Return [X, Y] of the center of cell containing provided text 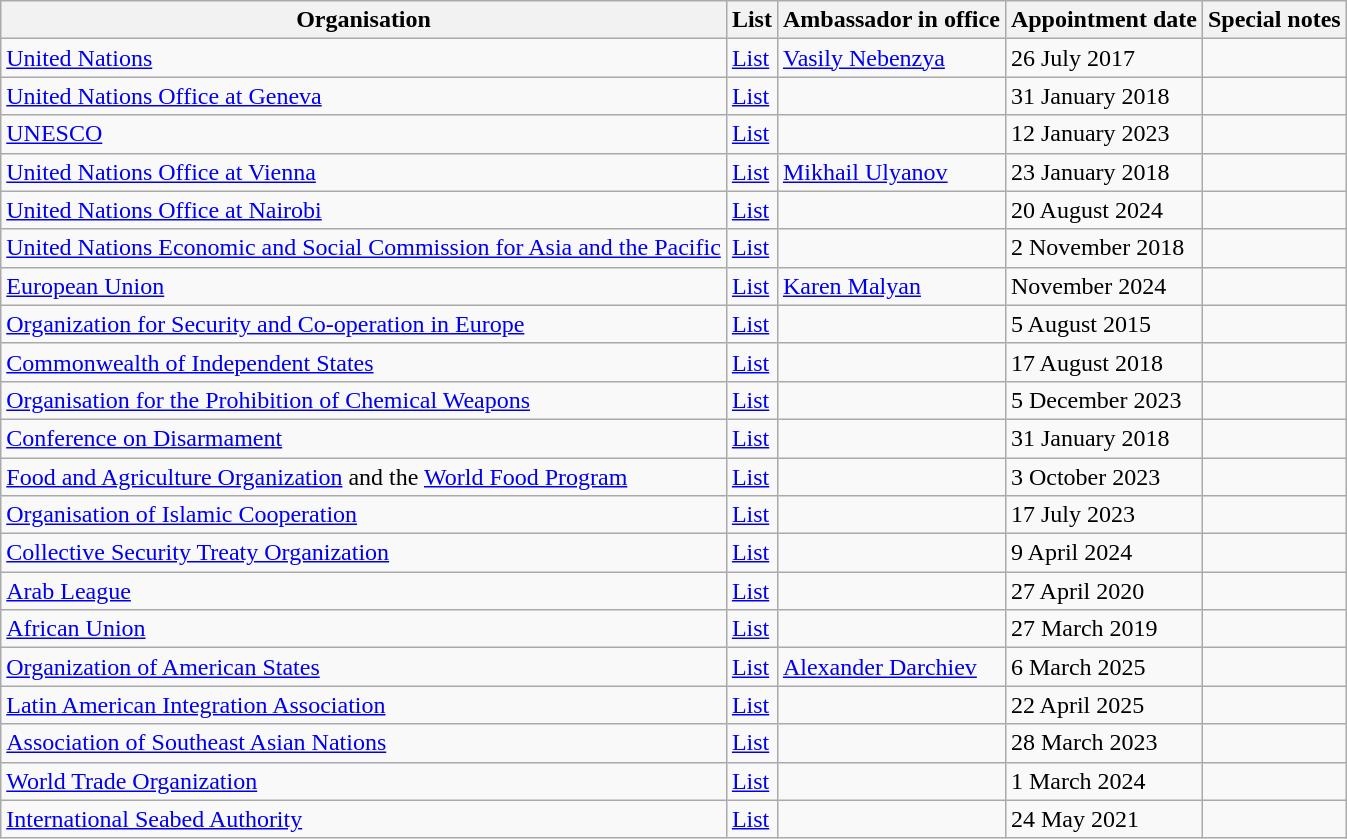
Vasily Nebenzya [891, 58]
Association of Southeast Asian Nations [364, 743]
2 November 2018 [1104, 248]
UNESCO [364, 134]
17 August 2018 [1104, 362]
African Union [364, 629]
Appointment date [1104, 20]
November 2024 [1104, 286]
5 December 2023 [1104, 400]
22 April 2025 [1104, 705]
Food and Agriculture Organization and the World Food Program [364, 477]
17 July 2023 [1104, 515]
5 August 2015 [1104, 324]
6 March 2025 [1104, 667]
United Nations Office at Nairobi [364, 210]
12 January 2023 [1104, 134]
26 July 2017 [1104, 58]
European Union [364, 286]
24 May 2021 [1104, 819]
27 April 2020 [1104, 591]
Mikhail Ulyanov [891, 172]
Special notes [1274, 20]
United Nations Office at Vienna [364, 172]
United Nations Office at Geneva [364, 96]
Karen Malyan [891, 286]
International Seabed Authority [364, 819]
Arab League [364, 591]
United Nations Economic and Social Commission for Asia and the Pacific [364, 248]
Organisation [364, 20]
Organization for Security and Co-operation in Europe [364, 324]
United Nations [364, 58]
Conference on Disarmament [364, 438]
20 August 2024 [1104, 210]
World Trade Organization [364, 781]
1 March 2024 [1104, 781]
Latin American Integration Association [364, 705]
Organization of American States [364, 667]
Organisation of Islamic Cooperation [364, 515]
Ambassador in office [891, 20]
Alexander Darchiev [891, 667]
28 March 2023 [1104, 743]
Collective Security Treaty Organization [364, 553]
Organisation for the Prohibition of Chemical Weapons [364, 400]
23 January 2018 [1104, 172]
9 April 2024 [1104, 553]
27 March 2019 [1104, 629]
3 October 2023 [1104, 477]
Commonwealth of Independent States [364, 362]
